Search for the cell housing the specified text and yield its [X, Y] center coordinate. 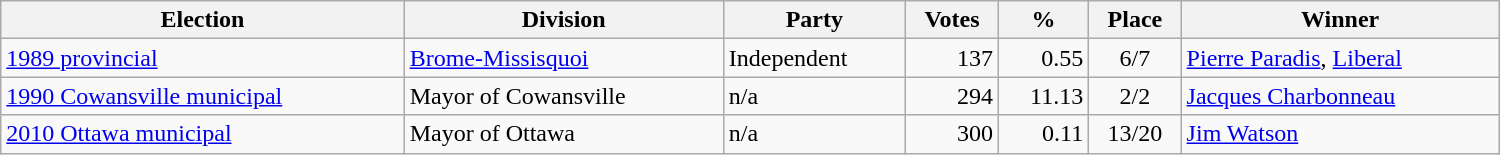
1989 provincial [202, 58]
11.13 [1044, 96]
0.55 [1044, 58]
137 [952, 58]
Winner [1340, 20]
1990 Cowansville municipal [202, 96]
Independent [814, 58]
2010 Ottawa municipal [202, 134]
Place [1135, 20]
6/7 [1135, 58]
13/20 [1135, 134]
Votes [952, 20]
0.11 [1044, 134]
Division [564, 20]
300 [952, 134]
294 [952, 96]
Party [814, 20]
Jacques Charbonneau [1340, 96]
2/2 [1135, 96]
Election [202, 20]
% [1044, 20]
Brome-Missisquoi [564, 58]
Pierre Paradis, Liberal [1340, 58]
Mayor of Ottawa [564, 134]
Jim Watson [1340, 134]
Mayor of Cowansville [564, 96]
